Detect which cell encompasses the target text, then output its [x, y] center coordinate. 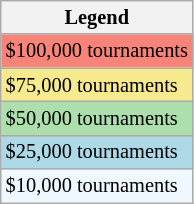
$25,000 tournaments [97, 152]
Legend [97, 17]
$50,000 tournaments [97, 118]
$100,000 tournaments [97, 51]
$75,000 tournaments [97, 85]
$10,000 tournaments [97, 186]
